Return the (X, Y) coordinate for the center point of the cell that contains the specified text.  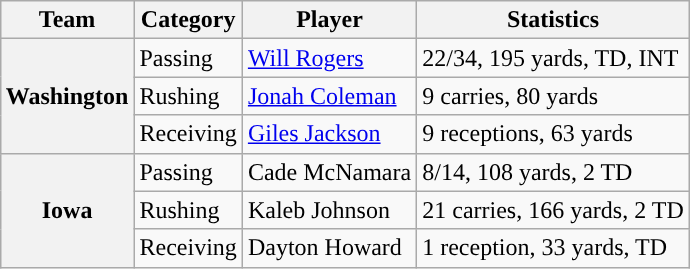
Jonah Coleman (329, 96)
9 receptions, 63 yards (554, 134)
21 carries, 166 yards, 2 TD (554, 210)
Cade McNamara (329, 172)
Statistics (554, 20)
22/34, 195 yards, TD, INT (554, 58)
9 carries, 80 yards (554, 96)
Iowa (67, 210)
8/14, 108 yards, 2 TD (554, 172)
Dayton Howard (329, 248)
Washington (67, 96)
Player (329, 20)
Team (67, 20)
Category (188, 20)
1 reception, 33 yards, TD (554, 248)
Giles Jackson (329, 134)
Will Rogers (329, 58)
Kaleb Johnson (329, 210)
